Find where the given text appears and provide that cell's center as (X, Y) coordinate. 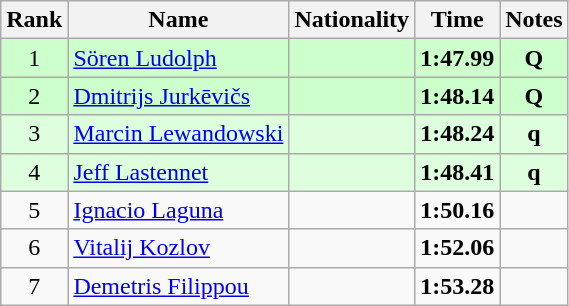
Marcin Lewandowski (178, 134)
Sören Ludolph (178, 58)
Dmitrijs Jurkēvičs (178, 96)
7 (34, 286)
1:48.14 (458, 96)
6 (34, 248)
1:48.24 (458, 134)
Vitalij Kozlov (178, 248)
Notes (534, 20)
2 (34, 96)
Nationality (352, 20)
1:53.28 (458, 286)
1:50.16 (458, 210)
5 (34, 210)
Name (178, 20)
Jeff Lastennet (178, 172)
Demetris Filippou (178, 286)
4 (34, 172)
1:47.99 (458, 58)
1 (34, 58)
3 (34, 134)
Time (458, 20)
1:48.41 (458, 172)
Ignacio Laguna (178, 210)
Rank (34, 20)
1:52.06 (458, 248)
